Pinpoint the cell where the given text exists, returning its (x, y) midpoint coordinate. 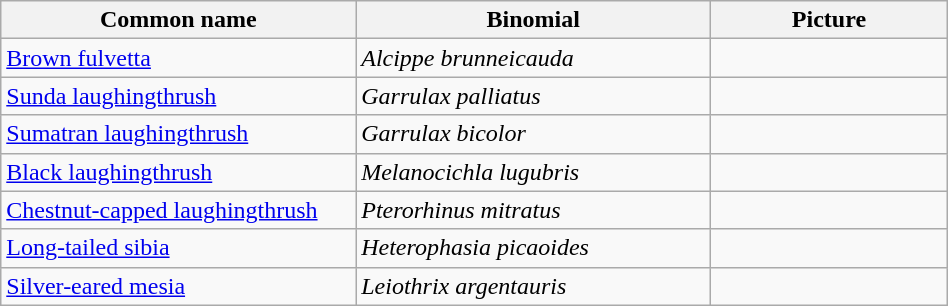
Black laughingthrush (178, 172)
Garrulax bicolor (534, 134)
Binomial (534, 20)
Chestnut-capped laughingthrush (178, 210)
Silver-eared mesia (178, 286)
Brown fulvetta (178, 58)
Leiothrix argentauris (534, 286)
Pterorhinus mitratus (534, 210)
Sumatran laughingthrush (178, 134)
Melanocichla lugubris (534, 172)
Garrulax palliatus (534, 96)
Alcippe brunneicauda (534, 58)
Common name (178, 20)
Picture (830, 20)
Long-tailed sibia (178, 248)
Sunda laughingthrush (178, 96)
Heterophasia picaoides (534, 248)
